Search for the cell housing the specified text and yield its [X, Y] center coordinate. 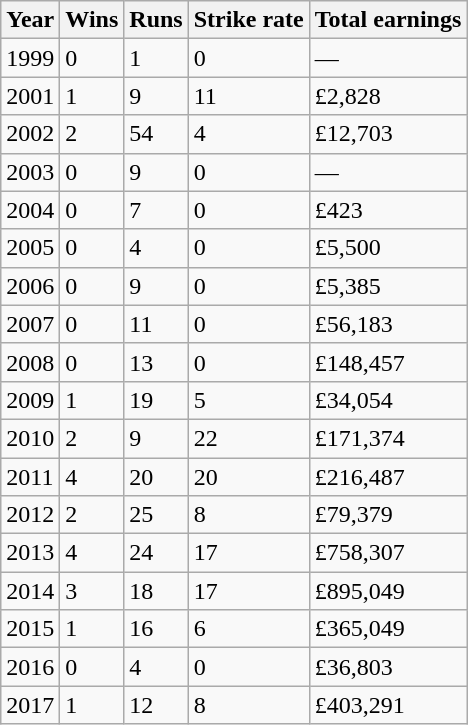
2005 [30, 248]
1999 [30, 58]
£365,049 [388, 629]
2006 [30, 286]
£2,828 [388, 96]
£36,803 [388, 667]
2012 [30, 515]
3 [92, 591]
Wins [92, 20]
£56,183 [388, 324]
£12,703 [388, 134]
Total earnings [388, 20]
£34,054 [388, 400]
£216,487 [388, 477]
19 [156, 400]
£79,379 [388, 515]
2017 [30, 705]
2014 [30, 591]
12 [156, 705]
£758,307 [388, 553]
2003 [30, 172]
2013 [30, 553]
22 [248, 438]
Strike rate [248, 20]
2011 [30, 477]
£5,385 [388, 286]
25 [156, 515]
5 [248, 400]
Runs [156, 20]
6 [248, 629]
16 [156, 629]
£403,291 [388, 705]
2004 [30, 210]
2009 [30, 400]
2007 [30, 324]
54 [156, 134]
24 [156, 553]
13 [156, 362]
2015 [30, 629]
2008 [30, 362]
£171,374 [388, 438]
2016 [30, 667]
£5,500 [388, 248]
Year [30, 20]
2010 [30, 438]
7 [156, 210]
2002 [30, 134]
2001 [30, 96]
18 [156, 591]
£423 [388, 210]
£895,049 [388, 591]
£148,457 [388, 362]
